Output the [x, y] coordinate of the center of the cell containing the given text.  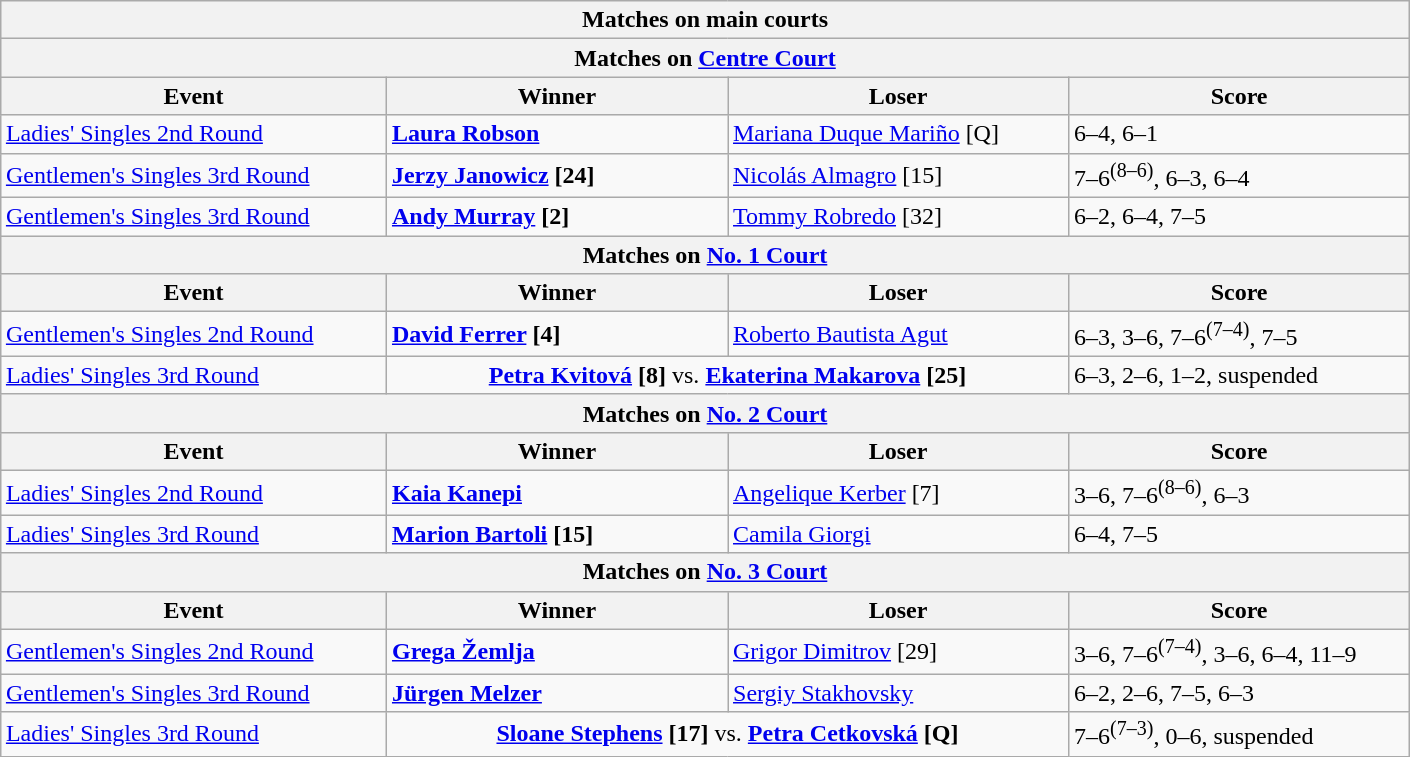
6–3, 2–6, 1–2, suspended [1240, 375]
Jürgen Melzer [556, 693]
6–3, 3–6, 7–6(7–4), 7–5 [1240, 334]
Roberto Bautista Agut [898, 334]
Mariana Duque Mariño [Q] [898, 134]
6–2, 2–6, 7–5, 6–3 [1240, 693]
Angelique Kerber [7] [898, 492]
Petra Kvitová [8] vs. Ekaterina Makarova [25] [727, 375]
3–6, 7–6(8–6), 6–3 [1240, 492]
3–6, 7–6(7–4), 3–6, 6–4, 11–9 [1240, 652]
Kaia Kanepi [556, 492]
Matches on No. 1 Court [704, 255]
7–6(8–6), 6–3, 6–4 [1240, 176]
Nicolás Almagro [15] [898, 176]
Matches on main courts [704, 20]
Grega Žemlja [556, 652]
David Ferrer [4] [556, 334]
Matches on No. 3 Court [704, 572]
6–4, 7–5 [1240, 534]
Matches on No. 2 Court [704, 413]
Tommy Robredo [32] [898, 217]
Grigor Dimitrov [29] [898, 652]
7–6(7–3), 0–6, suspended [1240, 734]
6–4, 6–1 [1240, 134]
Sergiy Stakhovsky [898, 693]
Matches on Centre Court [704, 58]
Marion Bartoli [15] [556, 534]
6–2, 6–4, 7–5 [1240, 217]
Jerzy Janowicz [24] [556, 176]
Camila Giorgi [898, 534]
Laura Robson [556, 134]
Andy Murray [2] [556, 217]
Sloane Stephens [17] vs. Petra Cetkovská [Q] [727, 734]
